Search for the cell housing the specified text and yield its [x, y] center coordinate. 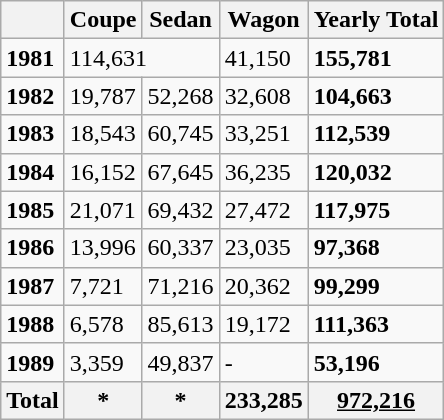
52,268 [180, 96]
Coupe [103, 20]
1989 [33, 362]
111,363 [376, 324]
1982 [33, 96]
41,150 [264, 58]
53,196 [376, 362]
23,035 [264, 248]
69,432 [180, 210]
1987 [33, 286]
1985 [33, 210]
Yearly Total [376, 20]
112,539 [376, 134]
16,152 [103, 172]
117,975 [376, 210]
104,663 [376, 96]
120,032 [376, 172]
27,472 [264, 210]
71,216 [180, 286]
3,359 [103, 362]
49,837 [180, 362]
233,285 [264, 400]
67,645 [180, 172]
1983 [33, 134]
1986 [33, 248]
20,362 [264, 286]
6,578 [103, 324]
33,251 [264, 134]
Wagon [264, 20]
1984 [33, 172]
85,613 [180, 324]
Total [33, 400]
Sedan [180, 20]
99,299 [376, 286]
114,631 [142, 58]
60,337 [180, 248]
- [264, 362]
18,543 [103, 134]
32,608 [264, 96]
1981 [33, 58]
97,368 [376, 248]
7,721 [103, 286]
13,996 [103, 248]
36,235 [264, 172]
19,787 [103, 96]
1988 [33, 324]
21,071 [103, 210]
155,781 [376, 58]
60,745 [180, 134]
972,216 [376, 400]
19,172 [264, 324]
